Return the (X, Y) coordinate for the center point of the cell that contains the specified text.  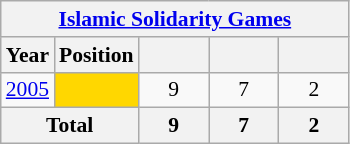
Position (96, 55)
2005 (28, 90)
Islamic Solidarity Games (175, 19)
Total (70, 126)
Year (28, 55)
